Search for the cell housing the specified text and yield its [x, y] center coordinate. 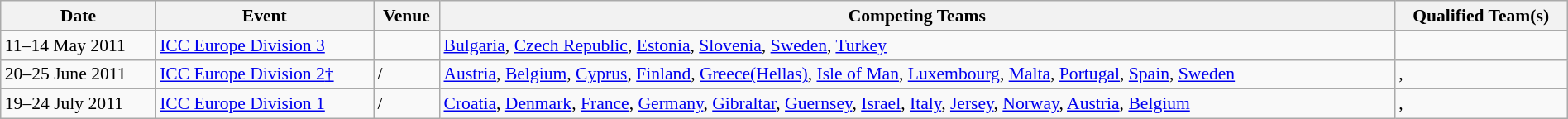
ICC Europe Division 3 [265, 45]
11–14 May 2011 [78, 45]
19–24 July 2011 [78, 104]
ICC Europe Division 1 [265, 104]
Competing Teams [916, 16]
Croatia, Denmark, France, Germany, Gibraltar, Guernsey, Israel, Italy, Jersey, Norway, Austria, Belgium [916, 104]
Venue [407, 16]
ICC Europe Division 2† [265, 74]
Bulgaria, Czech Republic, Estonia, Slovenia, Sweden, Turkey [916, 45]
20–25 June 2011 [78, 74]
Event [265, 16]
Qualified Team(s) [1480, 16]
Austria, Belgium, Cyprus, Finland, Greece(Hellas), Isle of Man, Luxembourg, Malta, Portugal, Spain, Sweden [916, 74]
Date [78, 16]
